Capture the cell that displays the provided text and extract its [X, Y] central coordinate. 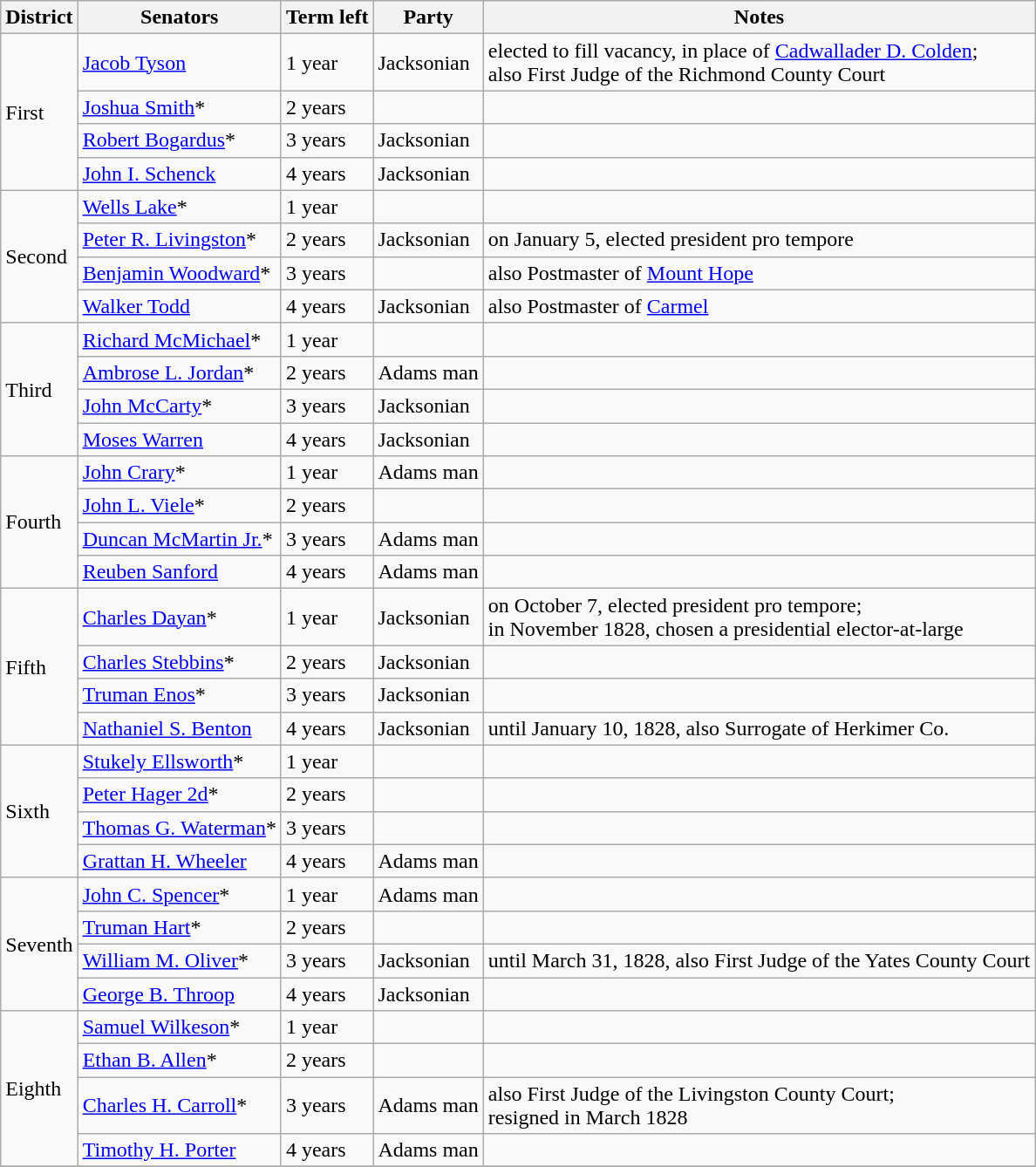
Charles Stebbins* [180, 662]
Nathaniel S. Benton [180, 728]
Truman Enos* [180, 695]
Ambrose L. Jordan* [180, 372]
Charles Dayan* [180, 618]
also First Judge of the Livingston County Court; resigned in March 1828 [759, 1106]
George B. Throop [180, 993]
Richard McMichael* [180, 339]
elected to fill vacancy, in place of Cadwallader D. Colden; also First Judge of the Richmond County Court [759, 63]
John Crary* [180, 473]
District [39, 17]
Reuben Sanford [180, 572]
Thomas G. Waterman* [180, 828]
Third [39, 389]
on October 7, elected president pro tempore; in November 1828, chosen a presidential elector-at-large [759, 618]
also Postmaster of Carmel [759, 306]
Jacob Tyson [180, 63]
John C. Spencer* [180, 894]
Joshua Smith* [180, 107]
Moses Warren [180, 439]
John I. Schenck [180, 174]
Truman Hart* [180, 927]
until March 31, 1828, also First Judge of the Yates County Court [759, 960]
Sixth [39, 811]
also Postmaster of Mount Hope [759, 273]
Peter Hager 2d* [180, 795]
Fifth [39, 666]
until January 10, 1828, also Surrogate of Herkimer Co. [759, 728]
on January 5, elected president pro tempore [759, 240]
Duncan McMartin Jr.* [180, 539]
Second [39, 256]
Ethan B. Allen* [180, 1061]
Notes [759, 17]
John McCarty* [180, 406]
First [39, 112]
Peter R. Livingston* [180, 240]
Robert Bogardus* [180, 140]
Charles H. Carroll* [180, 1106]
Walker Todd [180, 306]
Fourth [39, 522]
Stukely Ellsworth* [180, 761]
Wells Lake* [180, 207]
John L. Viele* [180, 506]
Eighth [39, 1089]
Samuel Wilkeson* [180, 1027]
Timothy H. Porter [180, 1150]
Term left [326, 17]
Seventh [39, 944]
Party [428, 17]
William M. Oliver* [180, 960]
Grattan H. Wheeler [180, 861]
Senators [180, 17]
Benjamin Woodward* [180, 273]
